Find where the given text appears and provide that cell's center as (x, y) coordinate. 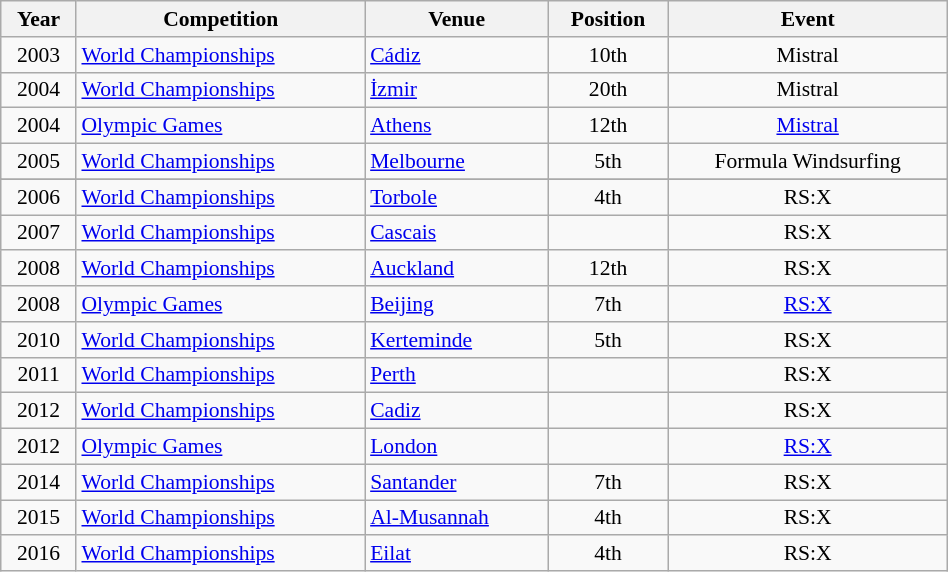
Cadiz (456, 411)
Auckland (456, 269)
Cádiz (456, 55)
Beijing (456, 304)
2011 (39, 375)
Event (808, 19)
Venue (456, 19)
Year (39, 19)
London (456, 447)
2010 (39, 340)
20th (608, 90)
Melbourne (456, 162)
Torbole (456, 197)
2006 (39, 197)
2007 (39, 233)
Formula Windsurfing (808, 162)
Competition (220, 19)
İzmir (456, 90)
Cascais (456, 233)
2015 (39, 518)
Al-Musannah (456, 518)
Santander (456, 482)
2003 (39, 55)
Kerteminde (456, 340)
Position (608, 19)
2014 (39, 482)
Athens (456, 126)
Perth (456, 375)
Eilat (456, 554)
10th (608, 55)
2005 (39, 162)
2016 (39, 554)
